Identify which cell holds the provided text, then report its [X, Y] central coordinate. 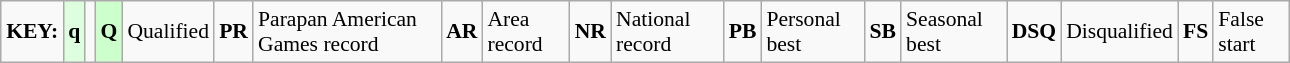
Area record [526, 32]
Qualified [168, 32]
PB [743, 32]
Q [108, 32]
AR [462, 32]
q [74, 32]
FS [1196, 32]
Disqualified [1120, 32]
Parapan American Games record [347, 32]
National record [668, 32]
DSQ [1034, 32]
Seasonal best [954, 32]
PR [234, 32]
SB [884, 32]
False start [1251, 32]
NR [590, 32]
KEY: [32, 32]
Personal best [812, 32]
